Return the (x, y) coordinate for the center point of the cell that contains the specified text.  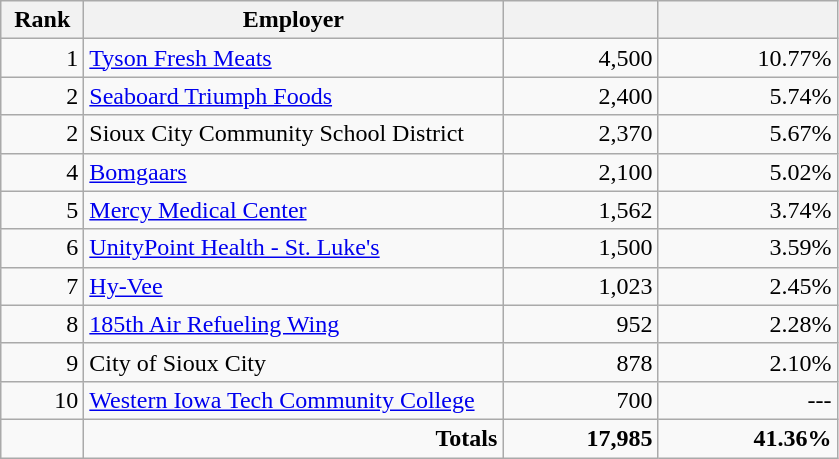
--- (748, 400)
10 (42, 400)
4 (42, 172)
952 (580, 324)
8 (42, 324)
2,100 (580, 172)
2.45% (748, 286)
9 (42, 362)
5.74% (748, 96)
Mercy Medical Center (294, 210)
5.67% (748, 134)
1,562 (580, 210)
1,023 (580, 286)
Employer (294, 20)
5.02% (748, 172)
Seaboard Triumph Foods (294, 96)
2.10% (748, 362)
6 (42, 248)
5 (42, 210)
3.59% (748, 248)
Bomgaars (294, 172)
7 (42, 286)
2,400 (580, 96)
3.74% (748, 210)
4,500 (580, 58)
41.36% (748, 438)
Hy-Vee (294, 286)
17,985 (580, 438)
Rank (42, 20)
2.28% (748, 324)
1 (42, 58)
Totals (294, 438)
Western Iowa Tech Community College (294, 400)
185th Air Refueling Wing (294, 324)
878 (580, 362)
City of Sioux City (294, 362)
Sioux City Community School District (294, 134)
10.77% (748, 58)
Tyson Fresh Meats (294, 58)
700 (580, 400)
UnityPoint Health - St. Luke's (294, 248)
1,500 (580, 248)
2,370 (580, 134)
